Determine the (x, y) coordinate at the center of the cell enclosing the given text.  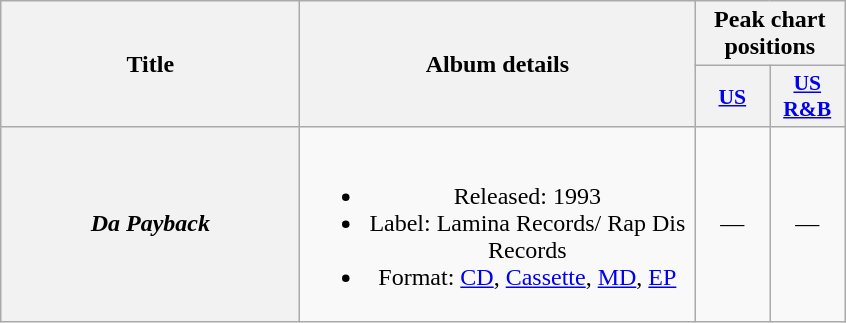
Released: 1993Label: Lamina Records/ Rap Dis RecordsFormat: CD, Cassette, MD, EP (498, 224)
US (732, 96)
US R&B (808, 96)
Da Payback (150, 224)
Title (150, 64)
Peak chart positions (770, 34)
Album details (498, 64)
